Locate the cell with the specified text and output its (X, Y) center coordinate. 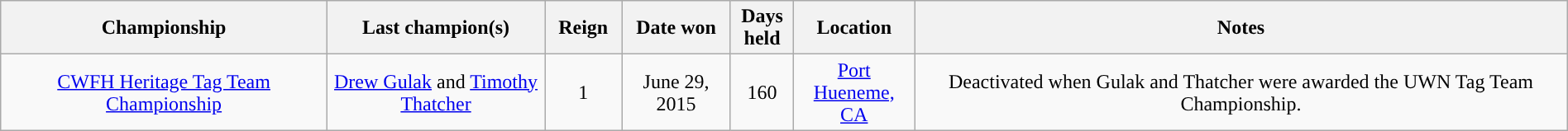
Notes (1241, 28)
Deactivated when Gulak and Thatcher were awarded the UWN Tag Team Championship. (1241, 92)
160 (762, 92)
1 (584, 92)
Drew Gulak and Timothy Thatcher (435, 92)
Reign (584, 28)
Daysheld (762, 28)
CWFH Heritage Tag Team Championship (164, 92)
Championship (164, 28)
Date won (676, 28)
Port Hueneme, CA (854, 92)
Last champion(s) (435, 28)
Location (854, 28)
June 29, 2015 (676, 92)
